Pinpoint the cell where the given text exists, returning its (X, Y) midpoint coordinate. 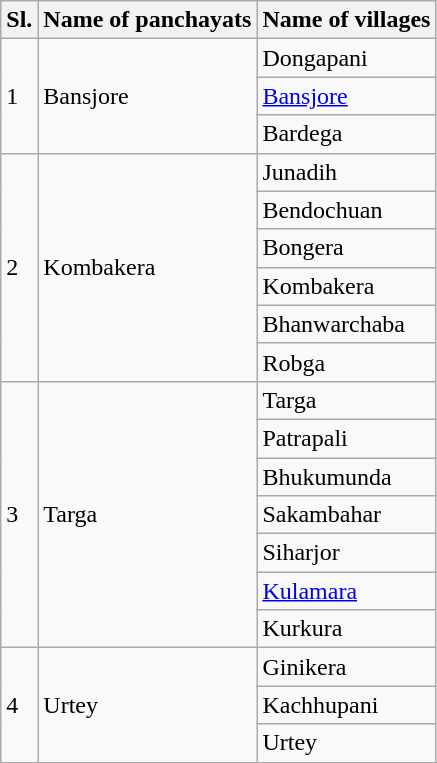
3 (20, 514)
2 (20, 267)
Kulamara (346, 591)
Kachhupani (346, 705)
Bongera (346, 248)
Siharjor (346, 553)
Name of villages (346, 20)
Sl. (20, 20)
Kurkura (346, 629)
4 (20, 705)
Bardega (346, 134)
Bendochuan (346, 210)
Patrapali (346, 438)
Robga (346, 362)
Bhanwarchaba (346, 324)
Sakambahar (346, 515)
Dongapani (346, 58)
1 (20, 96)
Junadih (346, 172)
Ginikera (346, 667)
Bhukumunda (346, 477)
Name of panchayats (148, 20)
